Scan for the cell matching the given text and deliver its [x, y] coordinate at center. 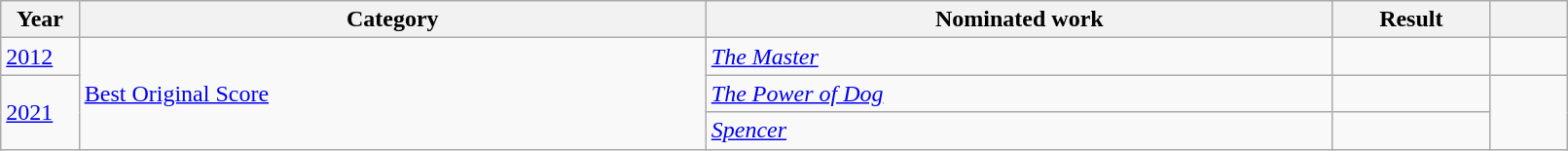
The Master [1019, 57]
2021 [40, 112]
2012 [40, 57]
Best Original Score [392, 94]
The Power of Dog [1019, 94]
Spencer [1019, 131]
Year [40, 19]
Category [392, 19]
Nominated work [1019, 19]
Result [1411, 19]
